From the cell containing the given text, extract its center point as [x, y] coordinate. 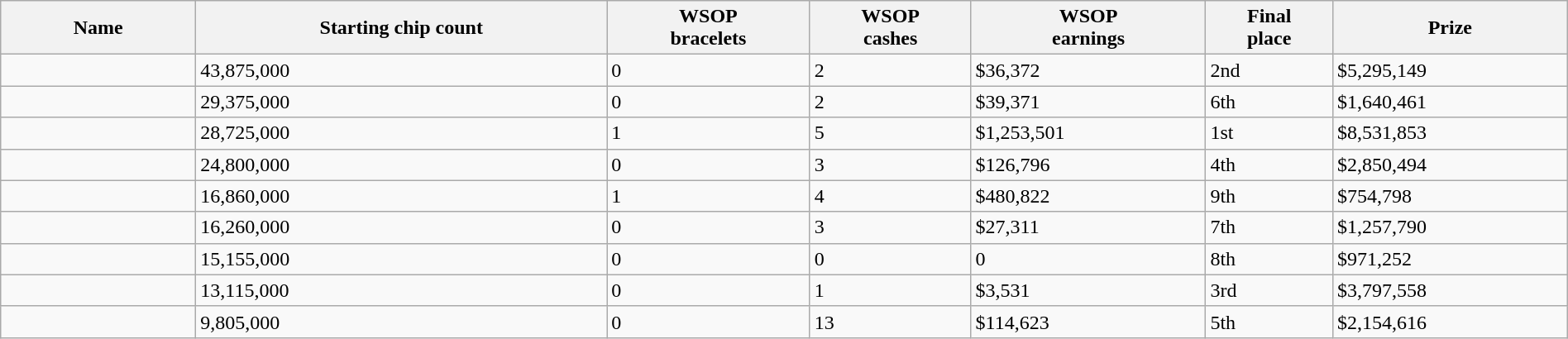
4th [1269, 165]
$27,311 [1088, 227]
5th [1269, 322]
Finalplace [1269, 28]
Starting chip count [402, 28]
$3,797,558 [1450, 290]
$2,850,494 [1450, 165]
4 [890, 196]
$2,154,616 [1450, 322]
6th [1269, 102]
9,805,000 [402, 322]
3rd [1269, 290]
13,115,000 [402, 290]
1st [1269, 133]
$39,371 [1088, 102]
$114,623 [1088, 322]
29,375,000 [402, 102]
$480,822 [1088, 196]
28,725,000 [402, 133]
7th [1269, 227]
9th [1269, 196]
$1,257,790 [1450, 227]
$3,531 [1088, 290]
16,260,000 [402, 227]
$126,796 [1088, 165]
24,800,000 [402, 165]
$8,531,853 [1450, 133]
$5,295,149 [1450, 70]
43,875,000 [402, 70]
WSOPcashes [890, 28]
Prize [1450, 28]
8th [1269, 259]
WSOPearnings [1088, 28]
WSOPbracelets [709, 28]
$754,798 [1450, 196]
16,860,000 [402, 196]
2nd [1269, 70]
Name [98, 28]
$1,640,461 [1450, 102]
$36,372 [1088, 70]
15,155,000 [402, 259]
13 [890, 322]
$1,253,501 [1088, 133]
$971,252 [1450, 259]
5 [890, 133]
